Provide the [X, Y] coordinate of the cell's center where the given text is located.  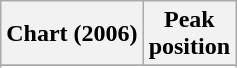
Chart (2006) [72, 34]
Peakposition [189, 34]
